Provide the [x, y] coordinate of the cell's center where the given text is located.  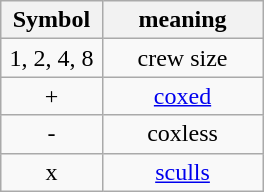
crew size [182, 58]
coxed [182, 96]
+ [52, 96]
coxless [182, 134]
1, 2, 4, 8 [52, 58]
Symbol [52, 20]
- [52, 134]
x [52, 172]
meaning [182, 20]
sculls [182, 172]
